Search for the cell housing the specified text and yield its (x, y) center coordinate. 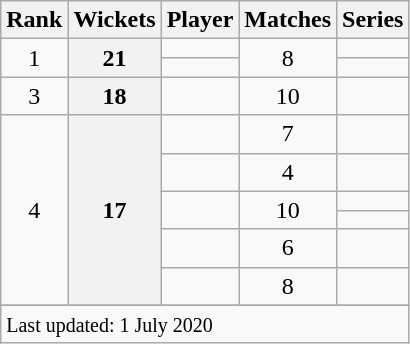
Wickets (114, 20)
7 (288, 134)
21 (114, 58)
1 (34, 58)
3 (34, 96)
17 (114, 210)
Series (373, 20)
Rank (34, 20)
Player (200, 20)
Matches (288, 20)
Last updated: 1 July 2020 (205, 324)
6 (288, 248)
18 (114, 96)
